For the text-containing cell, return its midpoint in (x, y) coordinate format. 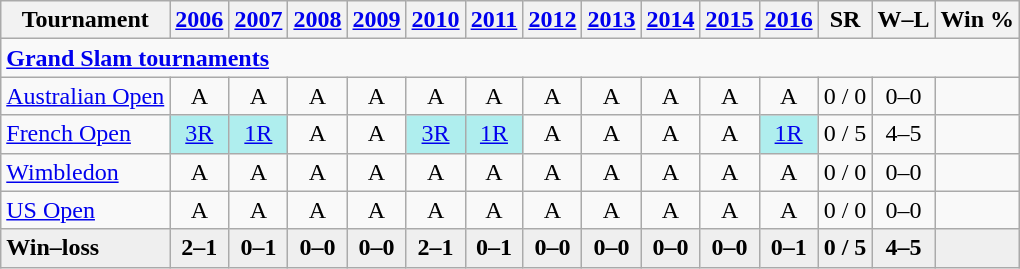
2008 (318, 20)
Win–loss (86, 248)
2009 (376, 20)
US Open (86, 210)
2015 (730, 20)
2012 (552, 20)
SR (845, 20)
Tournament (86, 20)
2016 (788, 20)
2011 (494, 20)
Win % (978, 20)
W–L (904, 20)
2013 (612, 20)
2014 (670, 20)
Grand Slam tournaments (510, 58)
Australian Open (86, 96)
2010 (436, 20)
2006 (200, 20)
Wimbledon (86, 172)
2007 (258, 20)
French Open (86, 134)
